Scan for the cell matching the given text and deliver its (X, Y) coordinate at center. 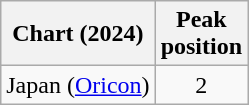
Chart (2024) (78, 34)
Japan (Oricon) (78, 85)
Peakposition (201, 34)
2 (201, 85)
